Identify which cell holds the provided text, then report its [X, Y] central coordinate. 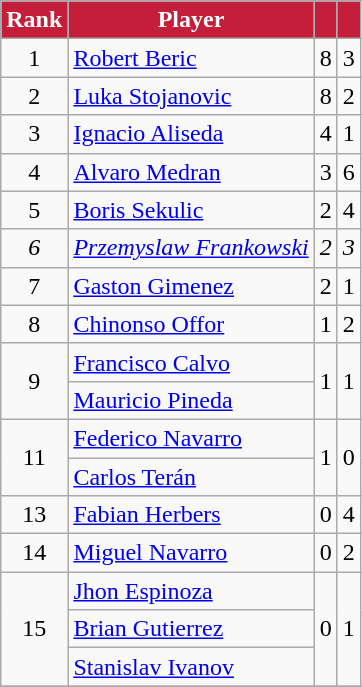
Luka Stojanovic [191, 96]
Robert Beric [191, 58]
Player [191, 20]
Jhon Espinoza [191, 591]
13 [34, 515]
Carlos Terán [191, 477]
Boris Sekulic [191, 210]
5 [34, 210]
7 [34, 286]
11 [34, 457]
Brian Gutierrez [191, 629]
Gaston Gimenez [191, 286]
9 [34, 381]
Miguel Navarro [191, 553]
15 [34, 629]
Stanislav Ivanov [191, 667]
Francisco Calvo [191, 362]
Chinonso Offor [191, 324]
Rank [34, 20]
Ignacio Aliseda [191, 134]
Federico Navarro [191, 438]
Fabian Herbers [191, 515]
Przemyslaw Frankowski [191, 248]
Alvaro Medran [191, 172]
Mauricio Pineda [191, 400]
14 [34, 553]
